Find where the given text appears and provide that cell's center as [x, y] coordinate. 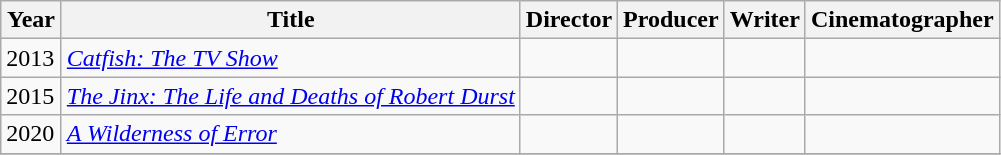
Title [290, 20]
2013 [32, 58]
2015 [32, 96]
Year [32, 20]
Catfish: The TV Show [290, 58]
Writer [764, 20]
2020 [32, 134]
The Jinx: The Life and Deaths of Robert Durst [290, 96]
A Wilderness of Error [290, 134]
Director [568, 20]
Cinematographer [902, 20]
Producer [672, 20]
